Return the (X, Y) coordinate for the center point of the cell that contains the specified text.  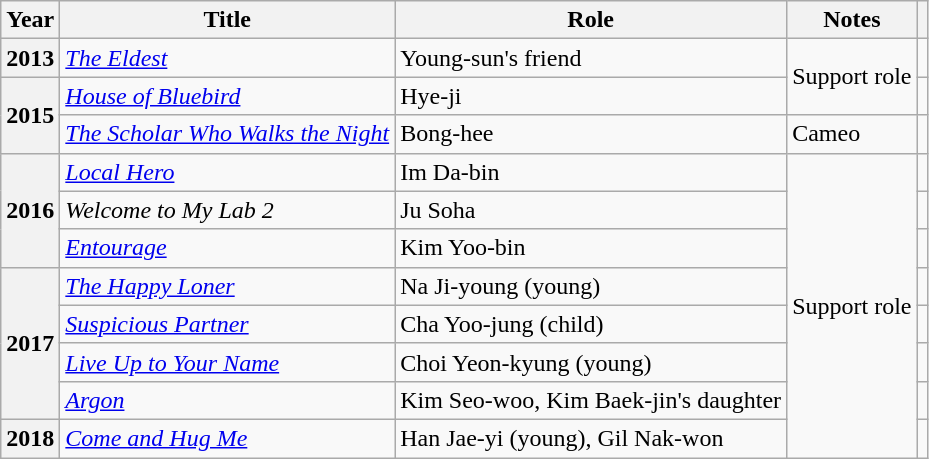
The Scholar Who Walks the Night (228, 134)
Han Jae-yi (young), Gil Nak-won (591, 438)
The Happy Loner (228, 286)
Year (30, 20)
Choi Yeon-kyung (young) (591, 362)
Entourage (228, 248)
House of Bluebird (228, 96)
Live Up to Your Name (228, 362)
Young-sun's friend (591, 58)
2016 (30, 210)
2017 (30, 343)
Title (228, 20)
Kim Seo-woo, Kim Baek-jin's daughter (591, 400)
Argon (228, 400)
Welcome to My Lab 2 (228, 210)
Na Ji-young (young) (591, 286)
Notes (852, 20)
Ju Soha (591, 210)
The Eldest (228, 58)
Local Hero (228, 172)
Cameo (852, 134)
Bong-hee (591, 134)
Suspicious Partner (228, 324)
Come and Hug Me (228, 438)
Role (591, 20)
2015 (30, 115)
2018 (30, 438)
2013 (30, 58)
Cha Yoo-jung (child) (591, 324)
Im Da-bin (591, 172)
Kim Yoo-bin (591, 248)
Hye-ji (591, 96)
